Return (x, y) of the center of cell containing provided text 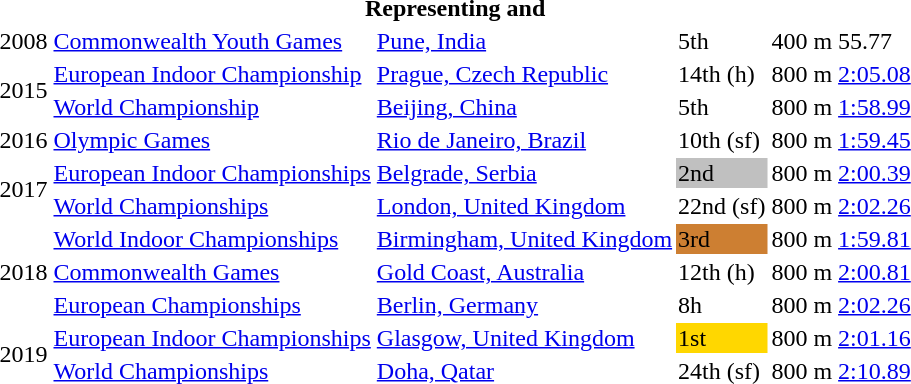
10th (sf) (722, 140)
Olympic Games (212, 140)
22nd (sf) (722, 206)
Beijing, China (524, 107)
Commonwealth Games (212, 272)
Glasgow, United Kingdom (524, 338)
Belgrade, Serbia (524, 173)
2nd (722, 173)
Berlin, Germany (524, 305)
400 m (802, 41)
Birmingham, United Kingdom (524, 239)
8h (722, 305)
1st (722, 338)
World Championships (212, 206)
European Indoor Championship (212, 74)
14th (h) (722, 74)
Commonwealth Youth Games (212, 41)
12th (h) (722, 272)
World Indoor Championships (212, 239)
Gold Coast, Australia (524, 272)
3rd (722, 239)
London, United Kingdom (524, 206)
Pune, India (524, 41)
World Championship (212, 107)
Prague, Czech Republic (524, 74)
European Championships (212, 305)
Rio de Janeiro, Brazil (524, 140)
